Output the [x, y] coordinate of the center of the cell containing the given text.  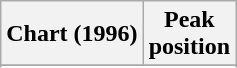
Peakposition [189, 34]
Chart (1996) [72, 34]
